From the cell containing the given text, extract its center point as [x, y] coordinate. 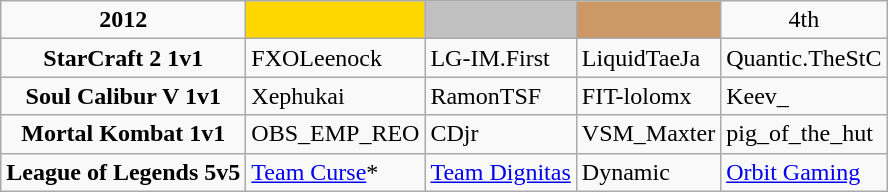
VSM_Maxter [648, 134]
4th [804, 20]
LG-IM.First [500, 58]
Xephukai [336, 96]
Keev_ [804, 96]
Team Dignitas [500, 172]
Orbit Gaming [804, 172]
pig_of_the_hut [804, 134]
StarCraft 2 1v1 [124, 58]
Quantic.TheStC [804, 58]
2012 [124, 20]
OBS_EMP_REO [336, 134]
Dynamic [648, 172]
Team Curse* [336, 172]
LiquidTaeJa [648, 58]
CDjr [500, 134]
RamonTSF [500, 96]
Mortal Kombat 1v1 [124, 134]
League of Legends 5v5 [124, 172]
FIT-lolomx [648, 96]
Soul Calibur V 1v1 [124, 96]
FXOLeenock [336, 58]
